Provide the [X, Y] coordinate of the cell's center where the given text is located.  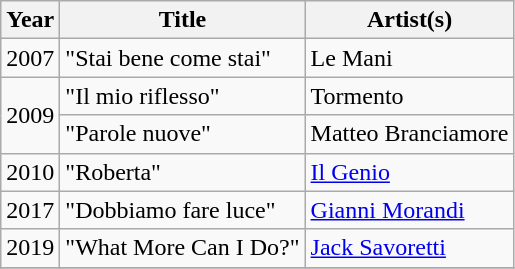
2019 [30, 248]
Matteo Branciamore [410, 134]
2009 [30, 115]
Jack Savoretti [410, 248]
2007 [30, 58]
"Stai bene come stai" [182, 58]
"What More Can I Do?" [182, 248]
Year [30, 20]
Le Mani [410, 58]
Tormento [410, 96]
2017 [30, 210]
"Dobbiamo fare luce" [182, 210]
Artist(s) [410, 20]
"Roberta" [182, 172]
2010 [30, 172]
"Parole nuove" [182, 134]
Gianni Morandi [410, 210]
"Il mio riflesso" [182, 96]
Title [182, 20]
Il Genio [410, 172]
